Extract the (x, y) coordinate from the center of the cell holding the provided text.  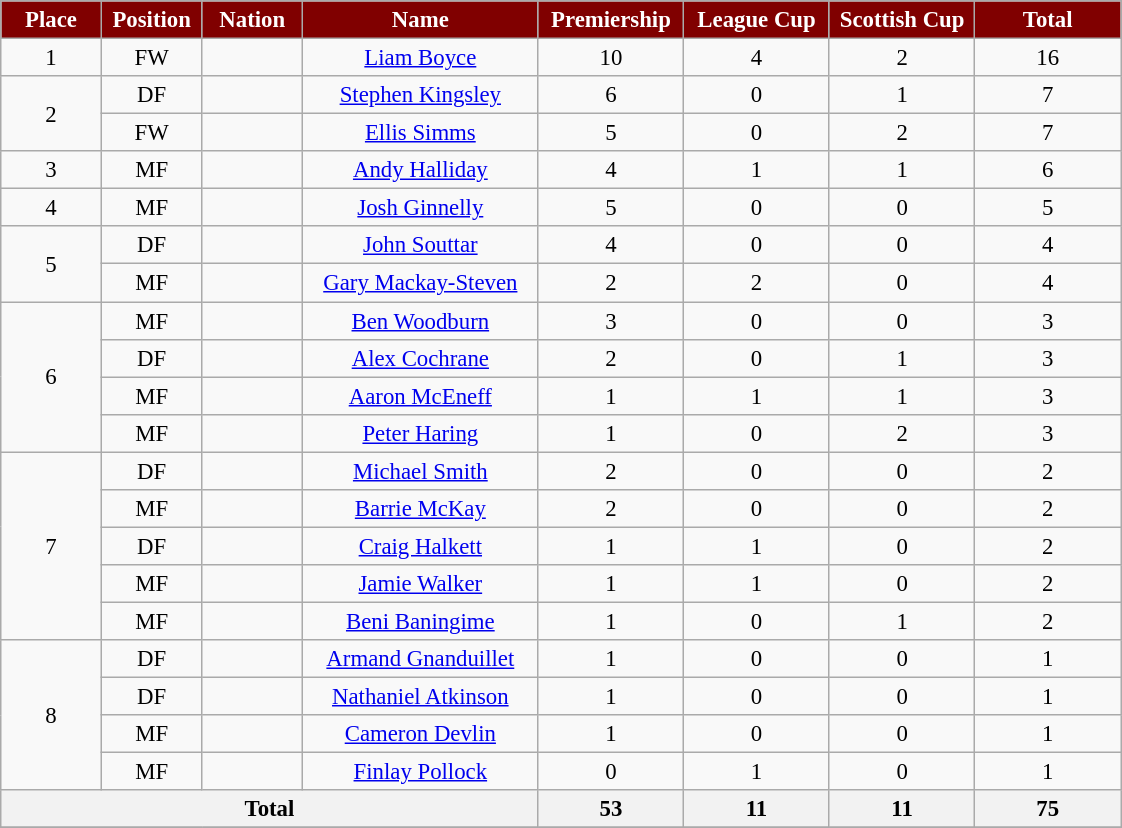
Nathaniel Atkinson (421, 697)
Name (421, 20)
75 (1048, 809)
Beni Baningime (421, 621)
10 (611, 58)
Liam Boyce (421, 58)
Peter Haring (421, 433)
Barrie McKay (421, 509)
Aaron McEneff (421, 396)
Craig Halkett (421, 546)
Gary Mackay-Steven (421, 283)
Premiership (611, 20)
Position (152, 20)
Alex Cochrane (421, 358)
8 (52, 715)
Ellis Simms (421, 133)
Scottish Cup (902, 20)
League Cup (757, 20)
John Souttar (421, 245)
Finlay Pollock (421, 772)
Place (52, 20)
Nation (252, 20)
53 (611, 809)
16 (1048, 58)
Ben Woodburn (421, 321)
Cameron Devlin (421, 734)
Josh Ginnelly (421, 208)
Armand Gnanduillet (421, 659)
Andy Halliday (421, 170)
Jamie Walker (421, 584)
Michael Smith (421, 471)
Stephen Kingsley (421, 95)
